Find where the given text appears and provide that cell's center as (X, Y) coordinate. 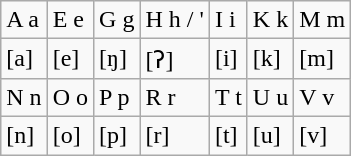
K k (270, 20)
I i (228, 20)
O o (70, 97)
G g (117, 20)
P p (117, 97)
R r (174, 97)
N n (24, 97)
[ʔ] (174, 59)
[u] (270, 135)
[o] (70, 135)
[t] (228, 135)
T t (228, 97)
H h / ' (174, 20)
E e (70, 20)
[p] (117, 135)
[i] (228, 59)
V v (322, 97)
[n] (24, 135)
[v] (322, 135)
[m] (322, 59)
U u (270, 97)
[k] (270, 59)
[ŋ] (117, 59)
A a (24, 20)
[e] (70, 59)
M m (322, 20)
[a] (24, 59)
[r] (174, 135)
